Scan for the cell matching the given text and deliver its (X, Y) coordinate at center. 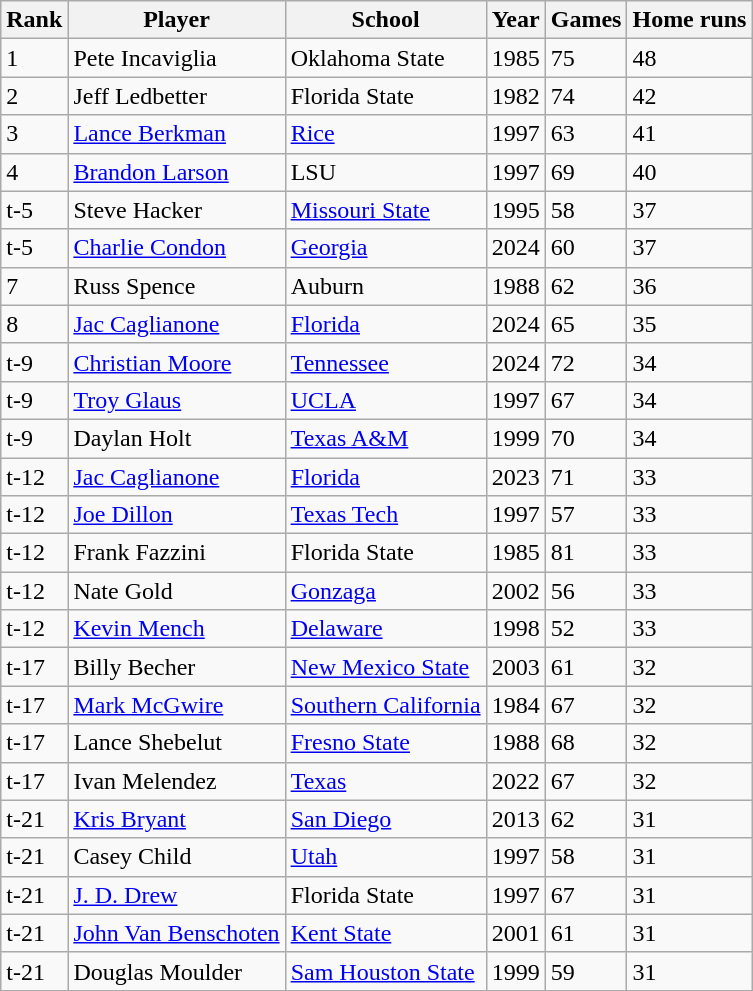
Daylan Holt (176, 438)
Kent State (386, 933)
2022 (516, 781)
1982 (516, 96)
35 (690, 324)
Russ Spence (176, 286)
San Diego (386, 819)
7 (34, 286)
Steve Hacker (176, 210)
60 (586, 248)
71 (586, 477)
Nate Gold (176, 591)
Lance Shebelut (176, 743)
Games (586, 20)
40 (690, 172)
Home runs (690, 20)
Rice (386, 134)
New Mexico State (386, 667)
36 (690, 286)
Gonzaga (386, 591)
Rank (34, 20)
1984 (516, 705)
57 (586, 515)
2001 (516, 933)
2023 (516, 477)
Sam Houston State (386, 971)
Georgia (386, 248)
42 (690, 96)
Jeff Ledbetter (176, 96)
Ivan Melendez (176, 781)
Tennessee (386, 362)
72 (586, 362)
Frank Fazzini (176, 553)
Douglas Moulder (176, 971)
1995 (516, 210)
Billy Becher (176, 667)
John Van Benschoten (176, 933)
63 (586, 134)
Kevin Mench (176, 629)
56 (586, 591)
3 (34, 134)
Texas Tech (386, 515)
Oklahoma State (386, 58)
65 (586, 324)
Charlie Condon (176, 248)
Brandon Larson (176, 172)
UCLA (386, 400)
8 (34, 324)
52 (586, 629)
Missouri State (386, 210)
69 (586, 172)
2 (34, 96)
Texas A&M (386, 438)
75 (586, 58)
Kris Bryant (176, 819)
48 (690, 58)
2003 (516, 667)
68 (586, 743)
Mark McGwire (176, 705)
School (386, 20)
74 (586, 96)
59 (586, 971)
Delaware (386, 629)
Utah (386, 857)
70 (586, 438)
81 (586, 553)
Casey Child (176, 857)
2013 (516, 819)
1 (34, 58)
41 (690, 134)
Lance Berkman (176, 134)
LSU (386, 172)
Troy Glaus (176, 400)
J. D. Drew (176, 895)
Texas (386, 781)
1998 (516, 629)
2002 (516, 591)
Year (516, 20)
Christian Moore (176, 362)
Pete Incaviglia (176, 58)
Fresno State (386, 743)
4 (34, 172)
Player (176, 20)
Southern California (386, 705)
Auburn (386, 286)
Joe Dillon (176, 515)
